For the text-containing cell, return its midpoint in (x, y) coordinate format. 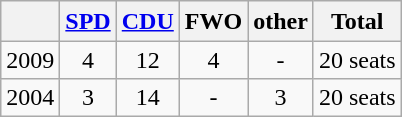
14 (148, 98)
FWO (213, 21)
Total (357, 21)
2004 (30, 98)
CDU (148, 21)
2009 (30, 60)
other (281, 21)
SPD (88, 21)
12 (148, 60)
